Capture the cell that displays the provided text and extract its (X, Y) central coordinate. 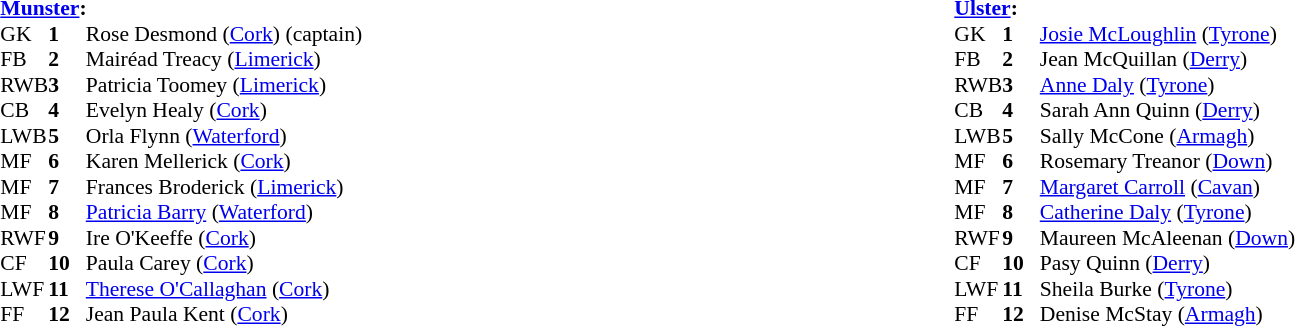
Evelyn Healy (Cork) (224, 111)
Sheila Burke (Tyrone) (1168, 289)
Frances Broderick (Limerick) (224, 187)
Anne Daly (Tyrone) (1168, 85)
Patricia Toomey (Limerick) (224, 85)
Josie McLoughlin (Tyrone) (1168, 34)
Patricia Barry (Waterford) (224, 213)
Mairéad Treacy (Limerick) (224, 59)
Paula Carey (Cork) (224, 263)
Ire O'Keeffe (Cork) (224, 238)
Karen Mellerick (Cork) (224, 161)
Sarah Ann Quinn (Derry) (1168, 111)
Orla Flynn (Waterford) (224, 136)
Rose Desmond (Cork) (captain) (224, 34)
Sally McCone (Armagh) (1168, 136)
Therese O'Callaghan (Cork) (224, 289)
Catherine Daly (Tyrone) (1168, 213)
Rosemary Treanor (Down) (1168, 161)
Maureen McAleenan (Down) (1168, 238)
Margaret Carroll (Cavan) (1168, 187)
Jean McQuillan (Derry) (1168, 59)
Pasy Quinn (Derry) (1168, 263)
